Locate the cell with the specified text and output its (X, Y) center coordinate. 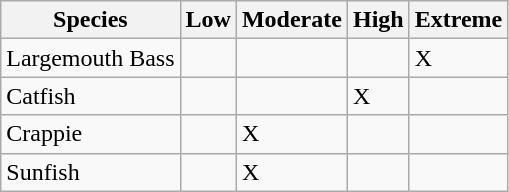
Moderate (292, 20)
Low (208, 20)
Crappie (90, 134)
Sunfish (90, 172)
Species (90, 20)
Extreme (458, 20)
High (378, 20)
Largemouth Bass (90, 58)
Catfish (90, 96)
